Output the [X, Y] coordinate of the center of the cell containing the given text.  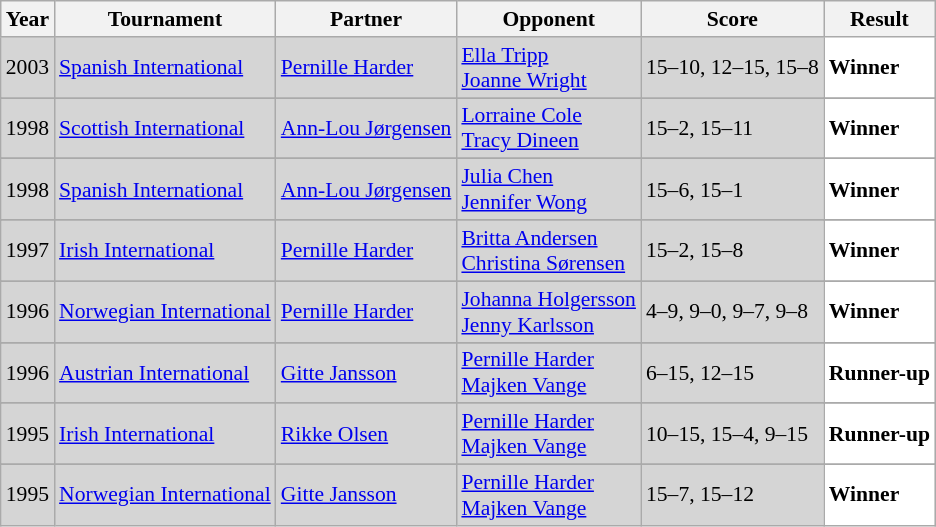
4–9, 9–0, 9–7, 9–8 [732, 312]
15–6, 15–1 [732, 190]
Julia Chen Jennifer Wong [548, 190]
15–2, 15–11 [732, 128]
Partner [366, 19]
Scottish International [165, 128]
Ella Tripp Joanne Wright [548, 68]
Johanna Holgersson Jenny Karlsson [548, 312]
15–2, 15–8 [732, 250]
Opponent [548, 19]
Rikke Olsen [366, 434]
1997 [28, 250]
10–15, 15–4, 9–15 [732, 434]
Britta Andersen Christina Sørensen [548, 250]
Score [732, 19]
Austrian International [165, 372]
6–15, 12–15 [732, 372]
15–10, 12–15, 15–8 [732, 68]
15–7, 15–12 [732, 496]
2003 [28, 68]
Year [28, 19]
Lorraine Cole Tracy Dineen [548, 128]
Tournament [165, 19]
Result [880, 19]
